Determine the (X, Y) coordinate at the center of the cell enclosing the given text.  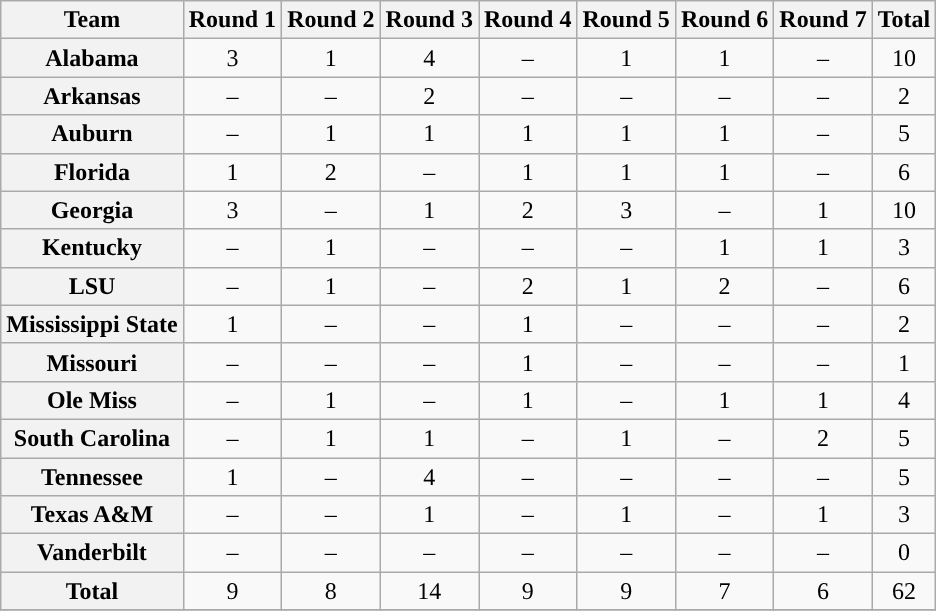
0 (904, 553)
South Carolina (92, 438)
Mississippi State (92, 324)
Auburn (92, 134)
14 (429, 591)
Tennessee (92, 477)
Missouri (92, 362)
Round 4 (527, 20)
Ole Miss (92, 400)
Kentucky (92, 248)
Vanderbilt (92, 553)
LSU (92, 286)
Florida (92, 172)
Round 7 (823, 20)
Georgia (92, 210)
62 (904, 591)
Round 2 (331, 20)
7 (724, 591)
Texas A&M (92, 515)
Round 1 (232, 20)
Arkansas (92, 96)
Round 3 (429, 20)
Alabama (92, 58)
Round 5 (626, 20)
Team (92, 20)
Round 6 (724, 20)
8 (331, 591)
